Determine the [X, Y] coordinate at the center of the cell enclosing the given text.  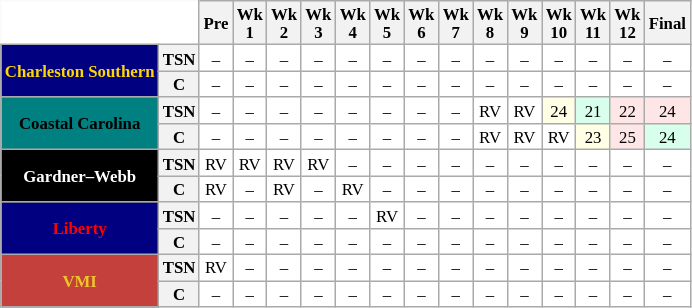
Wk3 [318, 23]
Wk9 [524, 23]
Wk12 [627, 23]
Liberty [80, 228]
Gardner–Webb [80, 176]
Wk1 [250, 23]
Wk10 [559, 23]
Wk5 [387, 23]
Wk8 [490, 23]
VMI [80, 281]
25 [627, 137]
Final [668, 23]
Wk6 [421, 23]
Charleston Southern [80, 71]
Wk2 [284, 23]
Wk7 [456, 23]
Coastal Carolina [80, 124]
Wk11 [593, 23]
Pre [216, 23]
21 [593, 111]
22 [627, 111]
23 [593, 137]
Wk4 [353, 23]
